From the cell containing the given text, extract its center point as (X, Y) coordinate. 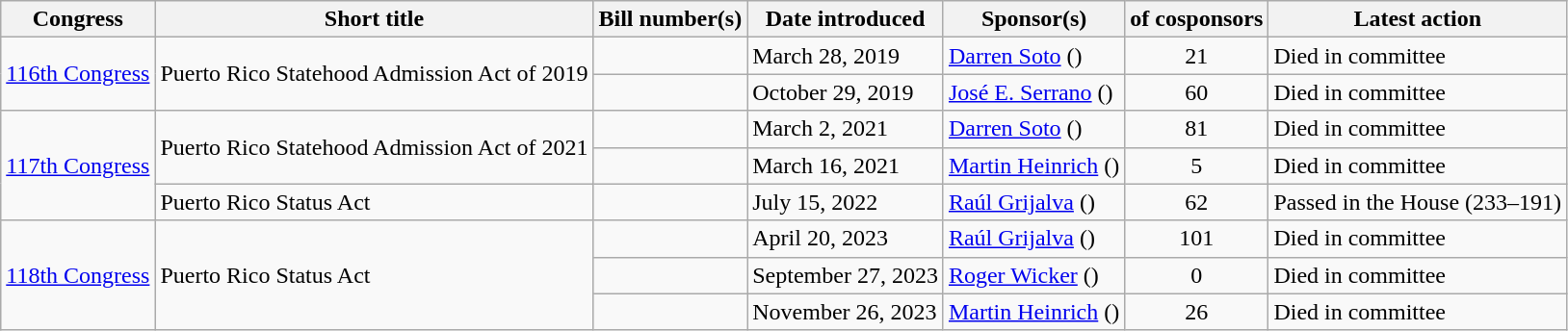
July 15, 2022 (846, 202)
5 (1196, 165)
Roger Wicker () (1033, 275)
Puerto Rico Statehood Admission Act of 2019 (374, 74)
Latest action (1418, 19)
Congress (78, 19)
March 28, 2019 (846, 56)
118th Congress (78, 275)
0 (1196, 275)
117th Congress (78, 165)
José E. Serrano () (1033, 92)
October 29, 2019 (846, 92)
Short title (374, 19)
101 (1196, 239)
Sponsor(s) (1033, 19)
of cosponsors (1196, 19)
Passed in the House (233–191) (1418, 202)
62 (1196, 202)
November 26, 2023 (846, 312)
60 (1196, 92)
April 20, 2023 (846, 239)
September 27, 2023 (846, 275)
Bill number(s) (670, 19)
116th Congress (78, 74)
March 2, 2021 (846, 129)
26 (1196, 312)
81 (1196, 129)
Date introduced (846, 19)
March 16, 2021 (846, 165)
21 (1196, 56)
Puerto Rico Statehood Admission Act of 2021 (374, 147)
